Find where the given text appears and provide that cell's center as [x, y] coordinate. 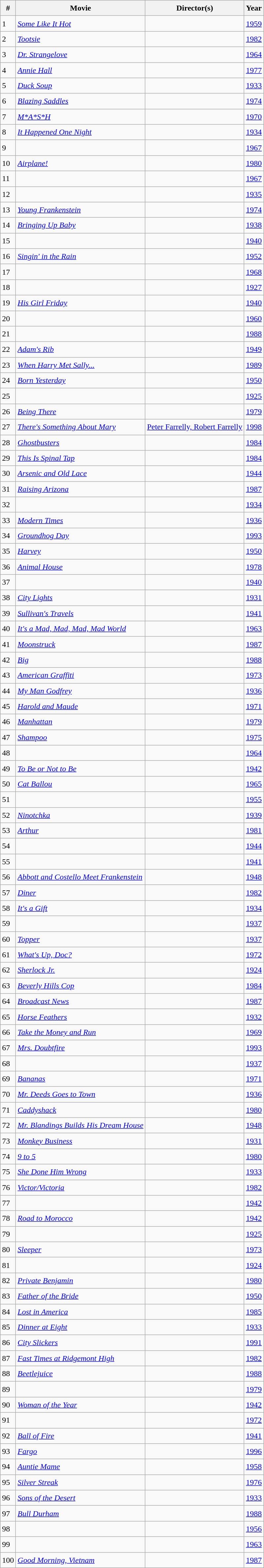
Road to Morocco [80, 1219]
1981 [254, 830]
99 [8, 1545]
1977 [254, 70]
1975 [254, 737]
21 [8, 334]
98 [8, 1529]
1965 [254, 784]
Sherlock Jr. [80, 970]
56 [8, 877]
Modern Times [80, 520]
46 [8, 722]
# [8, 8]
18 [8, 288]
96 [8, 1498]
60 [8, 939]
Peter Farrelly, Robert Farrelly [195, 427]
80 [8, 1250]
95 [8, 1483]
1960 [254, 319]
63 [8, 986]
1949 [254, 350]
23 [8, 365]
45 [8, 706]
1958 [254, 1467]
1998 [254, 427]
My Man Godfrey [80, 691]
4 [8, 70]
93 [8, 1452]
79 [8, 1234]
43 [8, 675]
66 [8, 1032]
1935 [254, 195]
1969 [254, 1032]
64 [8, 1001]
2 [8, 39]
Fast Times at Ridgemont High [80, 1358]
87 [8, 1358]
70 [8, 1094]
65 [8, 1017]
1996 [254, 1452]
Arsenic and Old Lace [80, 474]
6 [8, 101]
78 [8, 1219]
Harvey [80, 551]
1985 [254, 1312]
59 [8, 923]
1976 [254, 1483]
51 [8, 799]
1978 [254, 567]
Sullivan's Travels [80, 613]
55 [8, 861]
It Happened One Night [80, 132]
71 [8, 1110]
72 [8, 1125]
American Graffiti [80, 675]
There's Something About Mary [80, 427]
When Harry Met Sally... [80, 365]
Moonstruck [80, 644]
Harold and Maude [80, 706]
89 [8, 1389]
11 [8, 179]
1 [8, 24]
12 [8, 195]
Good Morning, Vietnam [80, 1560]
Ball of Fire [80, 1436]
Horse Feathers [80, 1017]
Young Frankenstein [80, 210]
75 [8, 1172]
8 [8, 132]
Groundhog Day [80, 536]
Born Yesterday [80, 381]
Blazing Saddles [80, 101]
85 [8, 1327]
To Be or Not to Be [80, 768]
1959 [254, 24]
77 [8, 1203]
69 [8, 1079]
Bananas [80, 1079]
15 [8, 241]
Mrs. Doubtfire [80, 1048]
City Lights [80, 598]
Year [254, 8]
Manhattan [80, 722]
37 [8, 582]
7 [8, 117]
Cat Ballou [80, 784]
Raising Arizona [80, 489]
Some Like It Hot [80, 24]
Auntie Mame [80, 1467]
62 [8, 970]
24 [8, 381]
83 [8, 1296]
68 [8, 1063]
Private Benjamin [80, 1281]
Caddyshack [80, 1110]
100 [8, 1560]
Tootsie [80, 39]
26 [8, 412]
Arthur [80, 830]
Singin' in the Rain [80, 257]
M*A*S*H [80, 117]
38 [8, 598]
Bull Durham [80, 1514]
74 [8, 1156]
58 [8, 908]
3 [8, 55]
34 [8, 536]
Broadcast News [80, 1001]
73 [8, 1141]
1970 [254, 117]
Bringing Up Baby [80, 226]
Annie Hall [80, 70]
Victor/Victoria [80, 1188]
Airplane! [80, 163]
49 [8, 768]
Mr. Blandings Builds His Dream House [80, 1125]
57 [8, 892]
1991 [254, 1343]
67 [8, 1048]
Beetlejuice [80, 1374]
Being There [80, 412]
It's a Gift [80, 908]
Mr. Deeds Goes to Town [80, 1094]
She Done Him Wrong [80, 1172]
Sons of the Desert [80, 1498]
53 [8, 830]
97 [8, 1514]
52 [8, 815]
42 [8, 660]
31 [8, 489]
82 [8, 1281]
40 [8, 629]
Monkey Business [80, 1141]
1938 [254, 226]
47 [8, 737]
It's a Mad, Mad, Mad, Mad World [80, 629]
1927 [254, 288]
33 [8, 520]
25 [8, 396]
Fargo [80, 1452]
14 [8, 226]
17 [8, 272]
Woman of the Year [80, 1405]
44 [8, 691]
Beverly Hills Cop [80, 986]
30 [8, 474]
1939 [254, 815]
20 [8, 319]
48 [8, 753]
Ghostbusters [80, 443]
1968 [254, 272]
94 [8, 1467]
Topper [80, 939]
9 [8, 148]
28 [8, 443]
10 [8, 163]
86 [8, 1343]
What's Up, Doc? [80, 955]
Animal House [80, 567]
29 [8, 458]
Director(s) [195, 8]
Big [80, 660]
1989 [254, 365]
91 [8, 1420]
Adam's Rib [80, 350]
36 [8, 567]
Duck Soup [80, 86]
1955 [254, 799]
Sleeper [80, 1250]
19 [8, 303]
16 [8, 257]
76 [8, 1188]
84 [8, 1312]
22 [8, 350]
Lost in America [80, 1312]
1952 [254, 257]
61 [8, 955]
Ninotchka [80, 815]
Dr. Strangelove [80, 55]
Shampoo [80, 737]
27 [8, 427]
39 [8, 613]
88 [8, 1374]
41 [8, 644]
32 [8, 505]
54 [8, 846]
City Slickers [80, 1343]
92 [8, 1436]
Movie [80, 8]
50 [8, 784]
Dinner at Eight [80, 1327]
13 [8, 210]
Diner [80, 892]
5 [8, 86]
81 [8, 1265]
Silver Streak [80, 1483]
9 to 5 [80, 1156]
1932 [254, 1017]
1956 [254, 1529]
Father of the Bride [80, 1296]
Take the Money and Run [80, 1032]
This Is Spinal Tap [80, 458]
90 [8, 1405]
35 [8, 551]
His Girl Friday [80, 303]
Abbott and Costello Meet Frankenstein [80, 877]
